Return the [x, y] coordinate for the center point of the cell that contains the specified text.  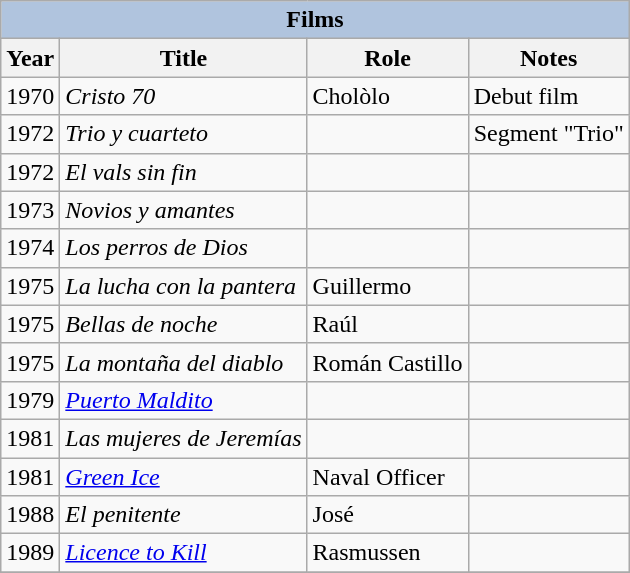
Cholòlo [388, 96]
Licence to Kill [184, 553]
Trio y cuarteto [184, 134]
El vals sin fin [184, 172]
Green Ice [184, 477]
Raúl [388, 324]
Naval Officer [388, 477]
Bellas de noche [184, 324]
Title [184, 58]
La lucha con la pantera [184, 286]
El penitente [184, 515]
Guillermo [388, 286]
Las mujeres de Jeremías [184, 438]
Year [30, 58]
La montaña del diablo [184, 362]
Role [388, 58]
1974 [30, 248]
1973 [30, 210]
1988 [30, 515]
1979 [30, 400]
Novios y amantes [184, 210]
Puerto Maldito [184, 400]
Rasmussen [388, 553]
Segment "Trio" [548, 134]
Debut film [548, 96]
Notes [548, 58]
Los perros de Dios [184, 248]
1989 [30, 553]
José [388, 515]
1970 [30, 96]
Films [315, 20]
Román Castillo [388, 362]
Cristo 70 [184, 96]
